Capture the cell that displays the provided text and extract its [x, y] central coordinate. 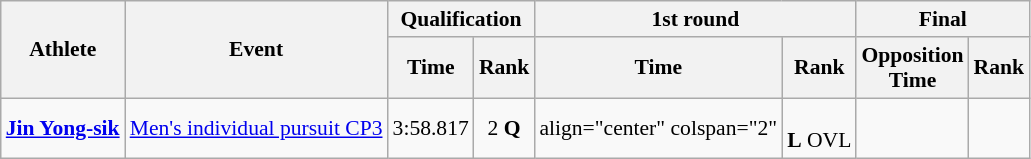
3:58.817 [431, 128]
Event [256, 50]
1st round [695, 19]
2 Q [504, 128]
L OVL [819, 128]
align="center" colspan="2" [658, 128]
OppositionTime [912, 68]
Qualification [462, 19]
Men's individual pursuit CP3 [256, 128]
Jin Yong-sik [63, 128]
Final [942, 19]
Athlete [63, 50]
